For the text-containing cell, return its midpoint in [X, Y] coordinate format. 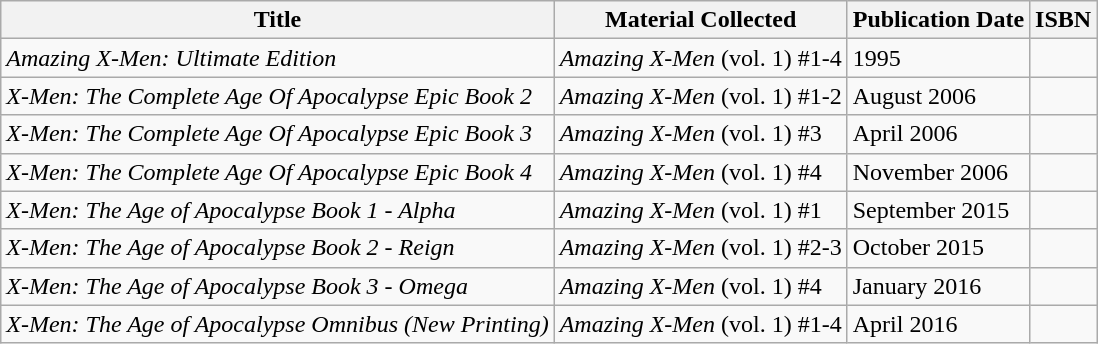
September 2015 [938, 210]
Amazing X-Men (vol. 1) #1 [700, 210]
Amazing X-Men (vol. 1) #3 [700, 134]
Amazing X-Men (vol. 1) #2-3 [700, 248]
January 2016 [938, 286]
X-Men: The Complete Age Of Apocalypse Epic Book 3 [278, 134]
October 2015 [938, 248]
X-Men: The Age of Apocalypse Book 1 - Alpha [278, 210]
Title [278, 20]
Material Collected [700, 20]
X-Men: The Complete Age Of Apocalypse Epic Book 2 [278, 96]
November 2006 [938, 172]
April 2016 [938, 324]
Publication Date [938, 20]
X-Men: The Complete Age Of Apocalypse Epic Book 4 [278, 172]
August 2006 [938, 96]
X-Men: The Age of Apocalypse Book 2 - Reign [278, 248]
X-Men: The Age of Apocalypse Book 3 - Omega [278, 286]
Amazing X-Men: Ultimate Edition [278, 58]
April 2006 [938, 134]
ISBN [1064, 20]
X-Men: The Age of Apocalypse Omnibus (New Printing) [278, 324]
1995 [938, 58]
Amazing X-Men (vol. 1) #1-2 [700, 96]
